Identify which cell holds the provided text, then report its [x, y] central coordinate. 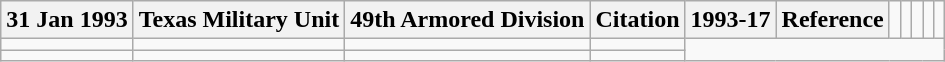
Texas Military Unit [239, 20]
31 Jan 1993 [67, 20]
Citation [638, 20]
1993-17 [730, 20]
Reference [832, 20]
49th Armored Division [468, 20]
